Extract the [X, Y] coordinate from the center of the cell holding the provided text.  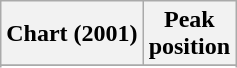
Peakposition [189, 34]
Chart (2001) [72, 34]
